Identify which cell holds the provided text, then report its (X, Y) central coordinate. 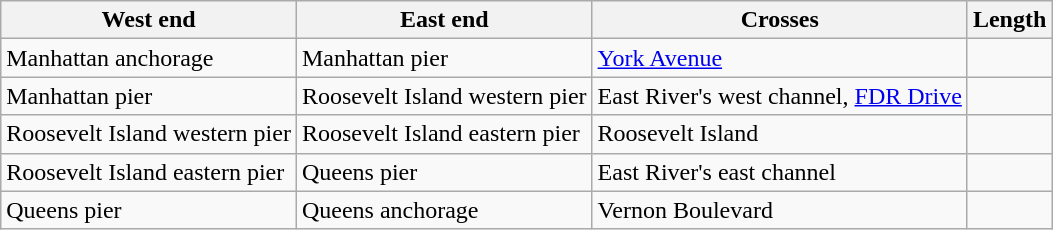
East River's east channel (780, 172)
Crosses (780, 20)
Roosevelt Island (780, 134)
East River's west channel, FDR Drive (780, 96)
West end (149, 20)
Queens anchorage (444, 210)
Manhattan anchorage (149, 58)
York Avenue (780, 58)
Length (1009, 20)
Vernon Boulevard (780, 210)
East end (444, 20)
